Capture the cell that displays the provided text and extract its (X, Y) central coordinate. 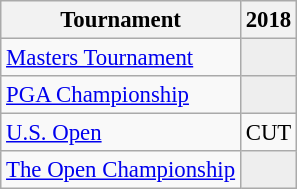
U.S. Open (121, 133)
PGA Championship (121, 95)
CUT (268, 133)
Tournament (121, 20)
Masters Tournament (121, 58)
The Open Championship (121, 170)
2018 (268, 20)
